Search for the cell housing the specified text and yield its [x, y] center coordinate. 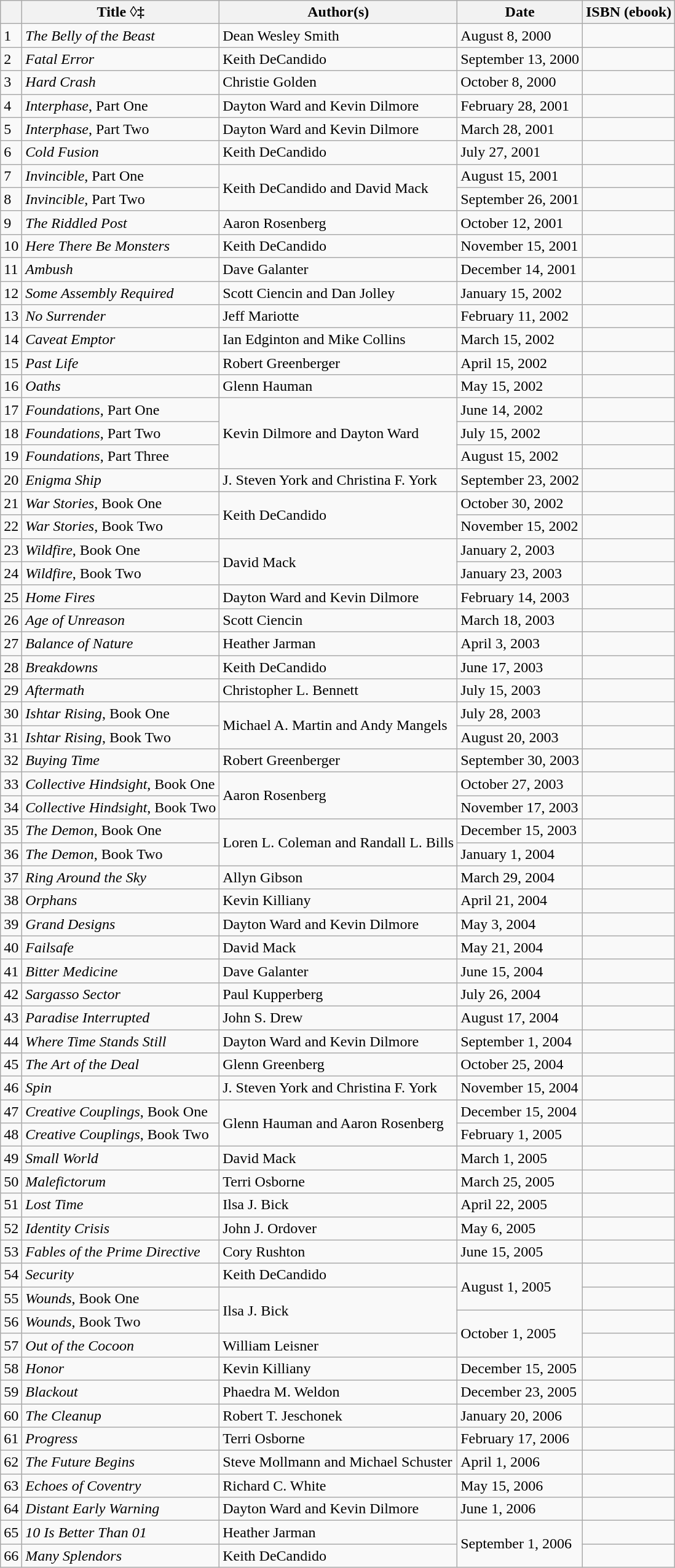
April 1, 2006 [520, 1462]
Foundations, Part One [120, 410]
24 [11, 573]
October 27, 2003 [520, 784]
59 [11, 1392]
July 27, 2001 [520, 152]
Author(s) [338, 12]
Many Splendors [120, 1556]
19 [11, 457]
October 8, 2000 [520, 82]
21 [11, 503]
No Surrender [120, 316]
Title ◊‡ [120, 12]
66 [11, 1556]
Glenn Hauman [338, 386]
Foundations, Part Two [120, 433]
July 15, 2002 [520, 433]
February 11, 2002 [520, 316]
12 [11, 293]
40 [11, 947]
October 25, 2004 [520, 1065]
Michael A. Martin and Andy Mangels [338, 726]
March 28, 2001 [520, 129]
January 1, 2004 [520, 854]
November 15, 2001 [520, 246]
Fables of the Prime Directive [120, 1252]
Wildfire, Book One [120, 550]
Ian Edginton and Mike Collins [338, 340]
August 20, 2003 [520, 737]
58 [11, 1368]
June 1, 2006 [520, 1509]
The Demon, Book Two [120, 854]
7 [11, 176]
Out of the Cocoon [120, 1345]
The Art of the Deal [120, 1065]
War Stories, Book One [120, 503]
May 3, 2004 [520, 924]
September 13, 2000 [520, 59]
Wounds, Book One [120, 1298]
Paradise Interrupted [120, 1017]
May 21, 2004 [520, 947]
34 [11, 807]
Keith DeCandido and David Mack [338, 187]
Orphans [120, 901]
December 14, 2001 [520, 269]
44 [11, 1041]
52 [11, 1228]
Invincible, Part One [120, 176]
50 [11, 1182]
November 15, 2002 [520, 527]
December 15, 2003 [520, 831]
March 29, 2004 [520, 877]
4 [11, 106]
May 15, 2006 [520, 1486]
2 [11, 59]
Richard C. White [338, 1486]
September 30, 2003 [520, 761]
Glenn Hauman and Aaron Rosenberg [338, 1123]
August 8, 2000 [520, 36]
November 15, 2004 [520, 1088]
64 [11, 1509]
32 [11, 761]
Small World [120, 1158]
Scott Ciencin [338, 620]
Creative Couplings, Book One [120, 1111]
Distant Early Warning [120, 1509]
November 17, 2003 [520, 807]
Lost Time [120, 1205]
15 [11, 363]
36 [11, 854]
60 [11, 1415]
March 25, 2005 [520, 1182]
45 [11, 1065]
65 [11, 1532]
16 [11, 386]
Echoes of Coventry [120, 1486]
27 [11, 643]
Home Fires [120, 597]
The Riddled Post [120, 222]
September 23, 2002 [520, 480]
6 [11, 152]
October 1, 2005 [520, 1333]
Wounds, Book Two [120, 1322]
Honor [120, 1368]
December 23, 2005 [520, 1392]
46 [11, 1088]
42 [11, 994]
Breakdowns [120, 667]
37 [11, 877]
February 1, 2005 [520, 1135]
September 1, 2004 [520, 1041]
ISBN (ebook) [628, 12]
Robert T. Jeschonek [338, 1415]
Buying Time [120, 761]
10 [11, 246]
John J. Ordover [338, 1228]
Ambush [120, 269]
Enigma Ship [120, 480]
1 [11, 36]
5 [11, 129]
33 [11, 784]
August 15, 2001 [520, 176]
Spin [120, 1088]
25 [11, 597]
August 15, 2002 [520, 457]
14 [11, 340]
48 [11, 1135]
51 [11, 1205]
20 [11, 480]
9 [11, 222]
49 [11, 1158]
Oaths [120, 386]
Cold Fusion [120, 152]
53 [11, 1252]
June 15, 2004 [520, 971]
35 [11, 831]
May 6, 2005 [520, 1228]
August 1, 2005 [520, 1287]
Date [520, 12]
Steve Mollmann and Michael Schuster [338, 1462]
Ring Around the Sky [120, 877]
The Future Begins [120, 1462]
Wildfire, Book Two [120, 573]
Failsafe [120, 947]
Scott Ciencin and Dan Jolley [338, 293]
July 28, 2003 [520, 714]
22 [11, 527]
The Cleanup [120, 1415]
61 [11, 1439]
Collective Hindsight, Book One [120, 784]
February 28, 2001 [520, 106]
28 [11, 667]
Dean Wesley Smith [338, 36]
11 [11, 269]
Past Life [120, 363]
Ishtar Rising, Book Two [120, 737]
31 [11, 737]
23 [11, 550]
January 20, 2006 [520, 1415]
38 [11, 901]
47 [11, 1111]
War Stories, Book Two [120, 527]
June 15, 2005 [520, 1252]
Fatal Error [120, 59]
55 [11, 1298]
January 15, 2002 [520, 293]
Some Assembly Required [120, 293]
8 [11, 199]
54 [11, 1275]
56 [11, 1322]
Paul Kupperberg [338, 994]
February 17, 2006 [520, 1439]
June 14, 2002 [520, 410]
43 [11, 1017]
October 30, 2002 [520, 503]
Malefictorum [120, 1182]
Grand Designs [120, 924]
Blackout [120, 1392]
October 12, 2001 [520, 222]
Bitter Medicine [120, 971]
Progress [120, 1439]
April 3, 2003 [520, 643]
17 [11, 410]
Aftermath [120, 691]
September 1, 2006 [520, 1544]
Kevin Dilmore and Dayton Ward [338, 433]
Identity Crisis [120, 1228]
April 21, 2004 [520, 901]
Creative Couplings, Book Two [120, 1135]
Age of Unreason [120, 620]
Caveat Emptor [120, 340]
Here There Be Monsters [120, 246]
Allyn Gibson [338, 877]
Invincible, Part Two [120, 199]
39 [11, 924]
10 Is Better Than 01 [120, 1532]
July 15, 2003 [520, 691]
The Belly of the Beast [120, 36]
62 [11, 1462]
The Demon, Book One [120, 831]
April 22, 2005 [520, 1205]
January 2, 2003 [520, 550]
Where Time Stands Still [120, 1041]
March 1, 2005 [520, 1158]
December 15, 2004 [520, 1111]
Jeff Mariotte [338, 316]
18 [11, 433]
30 [11, 714]
William Leisner [338, 1345]
Phaedra M. Weldon [338, 1392]
57 [11, 1345]
Hard Crash [120, 82]
Ishtar Rising, Book One [120, 714]
41 [11, 971]
June 17, 2003 [520, 667]
Balance of Nature [120, 643]
Christie Golden [338, 82]
John S. Drew [338, 1017]
26 [11, 620]
September 26, 2001 [520, 199]
April 15, 2002 [520, 363]
Interphase, Part Two [120, 129]
13 [11, 316]
January 23, 2003 [520, 573]
Sargasso Sector [120, 994]
3 [11, 82]
March 15, 2002 [520, 340]
Glenn Greenberg [338, 1065]
63 [11, 1486]
December 15, 2005 [520, 1368]
Collective Hindsight, Book Two [120, 807]
Interphase, Part One [120, 106]
Foundations, Part Three [120, 457]
August 17, 2004 [520, 1017]
Security [120, 1275]
July 26, 2004 [520, 994]
Christopher L. Bennett [338, 691]
Cory Rushton [338, 1252]
Loren L. Coleman and Randall L. Bills [338, 842]
May 15, 2002 [520, 386]
February 14, 2003 [520, 597]
29 [11, 691]
March 18, 2003 [520, 620]
